From the cell containing the given text, extract its center point as (X, Y) coordinate. 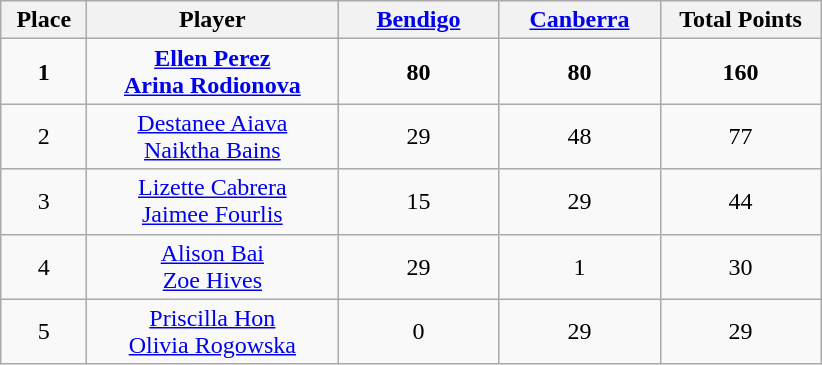
2 (44, 136)
Alison BaiZoe Hives (212, 266)
30 (740, 266)
Ellen PerezArina Rodionova (212, 72)
44 (740, 202)
5 (44, 332)
0 (418, 332)
Total Points (740, 20)
77 (740, 136)
Lizette CabreraJaimee Fourlis (212, 202)
Canberra (580, 20)
4 (44, 266)
Bendigo (418, 20)
15 (418, 202)
Player (212, 20)
3 (44, 202)
Destanee AiavaNaiktha Bains (212, 136)
48 (580, 136)
Place (44, 20)
160 (740, 72)
Priscilla HonOlivia Rogowska (212, 332)
